Return [X, Y] of the center of cell containing provided text 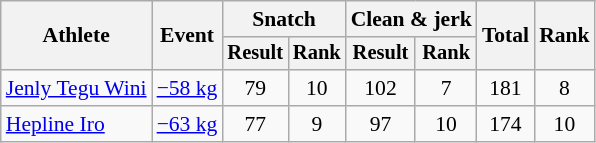
Athlete [76, 36]
−58 kg [188, 88]
79 [255, 88]
−63 kg [188, 124]
Hepline Iro [76, 124]
Snatch [284, 19]
Event [188, 36]
Total [506, 36]
174 [506, 124]
7 [446, 88]
8 [564, 88]
102 [381, 88]
181 [506, 88]
Jenly Tegu Wini [76, 88]
9 [317, 124]
77 [255, 124]
Clean & jerk [412, 19]
97 [381, 124]
